Capture the cell that displays the provided text and extract its [X, Y] central coordinate. 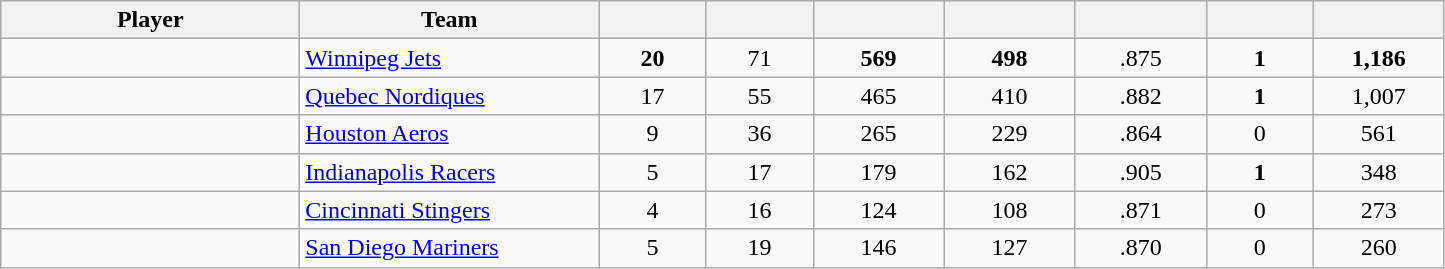
16 [760, 210]
348 [1378, 172]
273 [1378, 210]
55 [760, 96]
.864 [1140, 134]
19 [760, 248]
127 [1010, 248]
179 [878, 172]
Quebec Nordiques [450, 96]
561 [1378, 134]
260 [1378, 248]
36 [760, 134]
.882 [1140, 96]
1,007 [1378, 96]
Cincinnati Stingers [450, 210]
146 [878, 248]
229 [1010, 134]
124 [878, 210]
4 [652, 210]
71 [760, 58]
.905 [1140, 172]
Indianapolis Racers [450, 172]
498 [1010, 58]
162 [1010, 172]
.870 [1140, 248]
.875 [1140, 58]
9 [652, 134]
Player [150, 20]
Winnipeg Jets [450, 58]
265 [878, 134]
108 [1010, 210]
20 [652, 58]
1,186 [1378, 58]
San Diego Mariners [450, 248]
Houston Aeros [450, 134]
410 [1010, 96]
.871 [1140, 210]
465 [878, 96]
569 [878, 58]
Team [450, 20]
